Output the [x, y] coordinate of the center of the cell containing the given text.  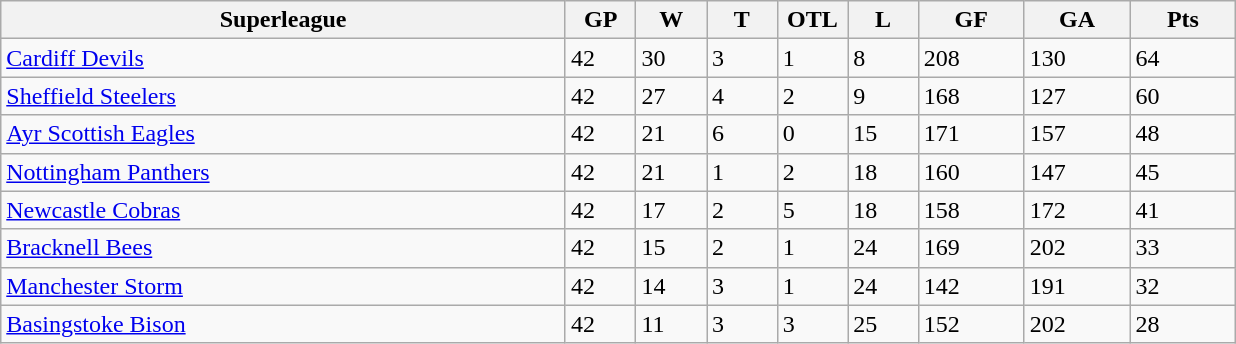
9 [884, 96]
157 [1077, 134]
GA [1077, 20]
Cardiff Devils [284, 58]
160 [971, 172]
OTL [812, 20]
Sheffield Steelers [284, 96]
8 [884, 58]
191 [1077, 286]
64 [1183, 58]
5 [812, 210]
GF [971, 20]
0 [812, 134]
Manchester Storm [284, 286]
169 [971, 248]
17 [672, 210]
11 [672, 324]
60 [1183, 96]
T [742, 20]
147 [1077, 172]
28 [1183, 324]
Nottingham Panthers [284, 172]
Bracknell Bees [284, 248]
Newcastle Cobras [284, 210]
32 [1183, 286]
L [884, 20]
127 [1077, 96]
48 [1183, 134]
41 [1183, 210]
158 [971, 210]
142 [971, 286]
30 [672, 58]
25 [884, 324]
14 [672, 286]
168 [971, 96]
W [672, 20]
152 [971, 324]
GP [600, 20]
130 [1077, 58]
4 [742, 96]
Pts [1183, 20]
Basingstoke Bison [284, 324]
Superleague [284, 20]
27 [672, 96]
208 [971, 58]
172 [1077, 210]
171 [971, 134]
45 [1183, 172]
6 [742, 134]
Ayr Scottish Eagles [284, 134]
33 [1183, 248]
